Return (X, Y) of the center of cell containing provided text 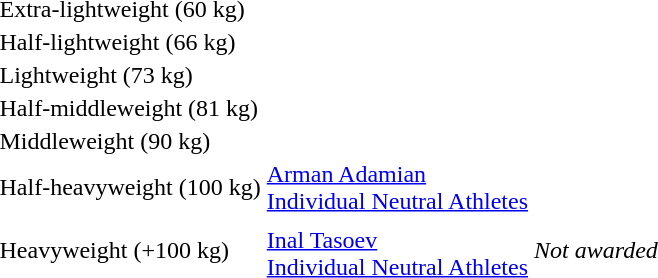
Arman AdamianIndividual Neutral Athletes (397, 188)
